Find where the given text appears and provide that cell's center as (X, Y) coordinate. 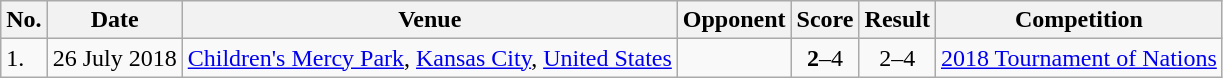
Result (897, 20)
No. (24, 20)
2018 Tournament of Nations (1078, 58)
1. (24, 58)
26 July 2018 (114, 58)
Score (825, 20)
Date (114, 20)
Children's Mercy Park, Kansas City, United States (430, 58)
Opponent (734, 20)
Competition (1078, 20)
Venue (430, 20)
